Identify which cell holds the provided text, then report its [x, y] central coordinate. 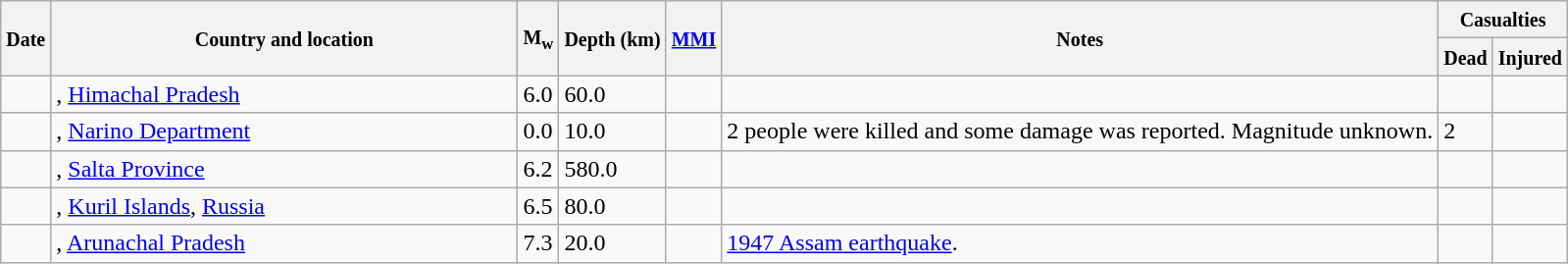
7.3 [538, 243]
2 people were killed and some damage was reported. Magnitude unknown. [1081, 132]
80.0 [612, 206]
6.0 [538, 94]
, Narino Department [284, 132]
6.5 [538, 206]
20.0 [612, 243]
, Himachal Pradesh [284, 94]
Date [25, 38]
, Salta Province [284, 169]
, Kuril Islands, Russia [284, 206]
Mw [538, 38]
Casualties [1503, 20]
580.0 [612, 169]
, Arunachal Pradesh [284, 243]
6.2 [538, 169]
Injured [1530, 57]
MMI [694, 38]
0.0 [538, 132]
1947 Assam earthquake. [1081, 243]
2 [1466, 132]
Country and location [284, 38]
10.0 [612, 132]
Notes [1081, 38]
Dead [1466, 57]
60.0 [612, 94]
Depth (km) [612, 38]
